Locate the cell with the specified text and output its [x, y] center coordinate. 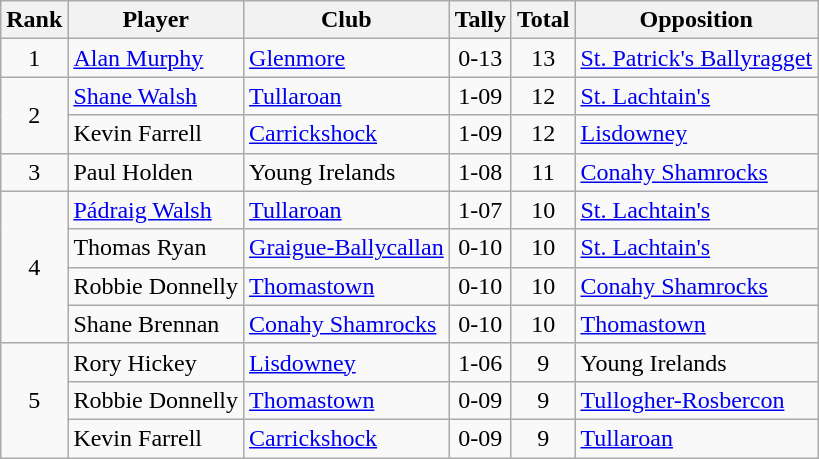
1-06 [480, 362]
Tally [480, 20]
Graigue-Ballycallan [347, 248]
Paul Holden [156, 172]
Alan Murphy [156, 58]
Thomas Ryan [156, 248]
Player [156, 20]
Glenmore [347, 58]
Shane Brennan [156, 324]
Opposition [696, 20]
Rory Hickey [156, 362]
1-08 [480, 172]
1-07 [480, 210]
Pádraig Walsh [156, 210]
St. Patrick's Ballyragget [696, 58]
Rank [34, 20]
Tullogher-Rosbercon [696, 400]
Club [347, 20]
Total [543, 20]
Shane Walsh [156, 96]
0-13 [480, 58]
3 [34, 172]
11 [543, 172]
5 [34, 400]
13 [543, 58]
2 [34, 115]
4 [34, 267]
1 [34, 58]
